Extract the (X, Y) coordinate from the center of the cell holding the provided text.  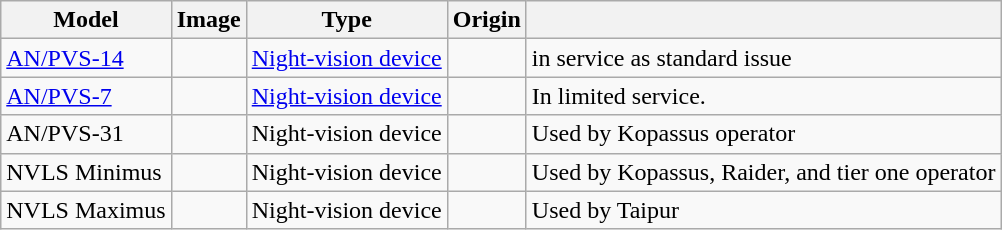
AN/PVS-31 (86, 134)
Used by Taipur (764, 210)
Model (86, 20)
In limited service. (764, 96)
Origin (486, 20)
Used by Kopassus, Raider, and tier one operator (764, 172)
in service as standard issue (764, 58)
NVLS Maximus (86, 210)
Type (346, 20)
AN/PVS-14 (86, 58)
Image (208, 20)
Used by Kopassus operator (764, 134)
AN/PVS-7 (86, 96)
NVLS Minimus (86, 172)
